Identify which cell holds the provided text, then report its (x, y) central coordinate. 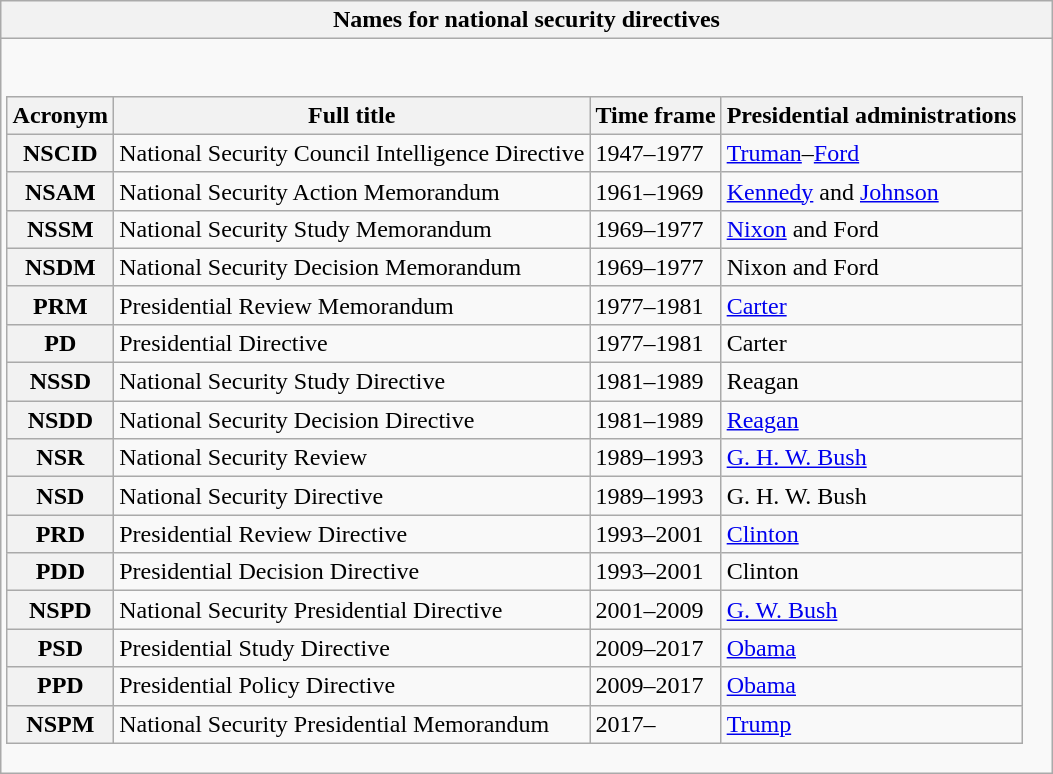
National Security Decision Directive (352, 420)
Presidential Study Directive (352, 648)
NSDD (60, 420)
Time frame (656, 115)
2001–2009 (656, 610)
Names for national security directives (526, 20)
National Security Council Intelligence Directive (352, 153)
NSAM (60, 191)
Truman–Ford (872, 153)
National Security Action Memorandum (352, 191)
Trump (872, 724)
National Security Study Memorandum (352, 229)
NSD (60, 496)
G. W. Bush (872, 610)
NSPD (60, 610)
2017– (656, 724)
National Security Presidential Memorandum (352, 724)
PDD (60, 572)
National Security Presidential Directive (352, 610)
NSCID (60, 153)
PD (60, 343)
NSSD (60, 382)
PPD (60, 686)
NSSM (60, 229)
NSDM (60, 267)
National Security Review (352, 458)
NSPM (60, 724)
PRD (60, 534)
NSR (60, 458)
Acronym (60, 115)
National Security Directive (352, 496)
Presidential Directive (352, 343)
1961–1969 (656, 191)
PRM (60, 305)
National Security Study Directive (352, 382)
Kennedy and Johnson (872, 191)
Presidential Review Directive (352, 534)
Presidential administrations (872, 115)
1947–1977 (656, 153)
National Security Decision Memorandum (352, 267)
Presidential Review Memorandum (352, 305)
Presidential Decision Directive (352, 572)
Presidential Policy Directive (352, 686)
PSD (60, 648)
Full title (352, 115)
